Search for the cell housing the specified text and yield its [x, y] center coordinate. 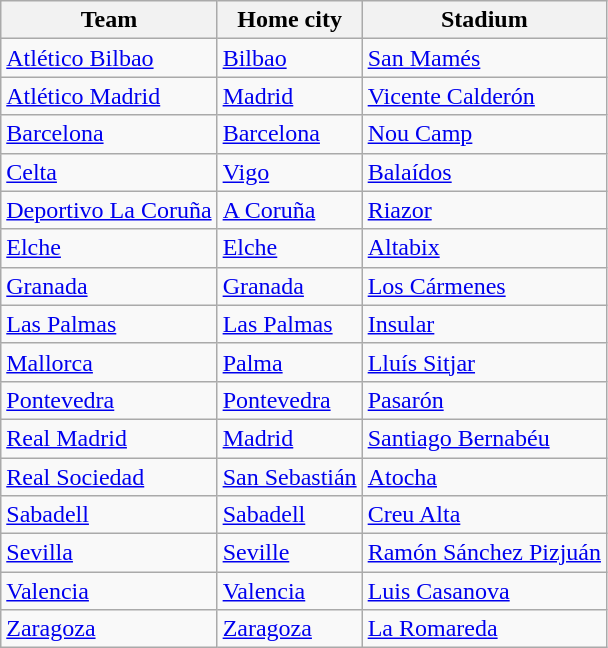
Nou Camp [484, 134]
Altabix [484, 248]
Deportivo La Coruña [109, 210]
Santiago Bernabéu [484, 438]
Real Sociedad [109, 477]
San Mamés [484, 58]
Seville [290, 553]
San Sebastián [290, 477]
Home city [290, 20]
Vicente Calderón [484, 96]
Balaídos [484, 172]
Sevilla [109, 553]
Atocha [484, 477]
Pasarón [484, 400]
Luis Casanova [484, 591]
La Romareda [484, 629]
Ramón Sánchez Pizjuán [484, 553]
Los Cármenes [484, 286]
Lluís Sitjar [484, 362]
Team [109, 20]
Atlético Bilbao [109, 58]
Insular [484, 324]
Palma [290, 362]
Mallorca [109, 362]
A Coruña [290, 210]
Real Madrid [109, 438]
Bilbao [290, 58]
Stadium [484, 20]
Vigo [290, 172]
Creu Alta [484, 515]
Riazor [484, 210]
Celta [109, 172]
Atlético Madrid [109, 96]
